Search for the cell housing the specified text and yield its (x, y) center coordinate. 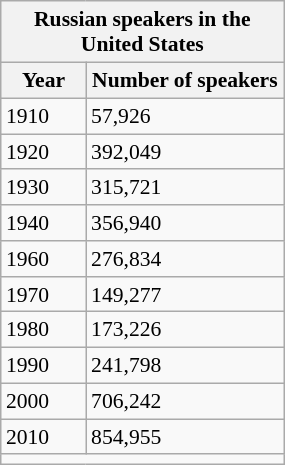
173,226 (185, 330)
706,242 (185, 401)
241,798 (185, 365)
Russian speakers in the United States (142, 32)
315,721 (185, 187)
1990 (44, 365)
276,834 (185, 259)
149,277 (185, 294)
1940 (44, 223)
854,955 (185, 437)
2000 (44, 401)
2010 (44, 437)
Year (44, 80)
Number of speakers (185, 80)
356,940 (185, 223)
57,926 (185, 116)
1960 (44, 259)
1920 (44, 152)
1970 (44, 294)
1980 (44, 330)
1930 (44, 187)
1910 (44, 116)
392,049 (185, 152)
